Scan for the cell matching the given text and deliver its [x, y] coordinate at center. 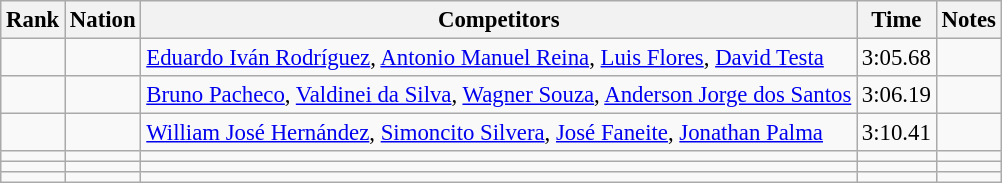
Nation [103, 20]
William José Hernández, Simoncito Silvera, José Faneite, Jonathan Palma [499, 133]
Notes [968, 20]
Time [897, 20]
3:05.68 [897, 58]
Eduardo Iván Rodríguez, Antonio Manuel Reina, Luis Flores, David Testa [499, 58]
3:06.19 [897, 95]
Bruno Pacheco, Valdinei da Silva, Wagner Souza, Anderson Jorge dos Santos [499, 95]
Competitors [499, 20]
3:10.41 [897, 133]
Rank [33, 20]
